Detect which cell encompasses the target text, then output its (X, Y) center coordinate. 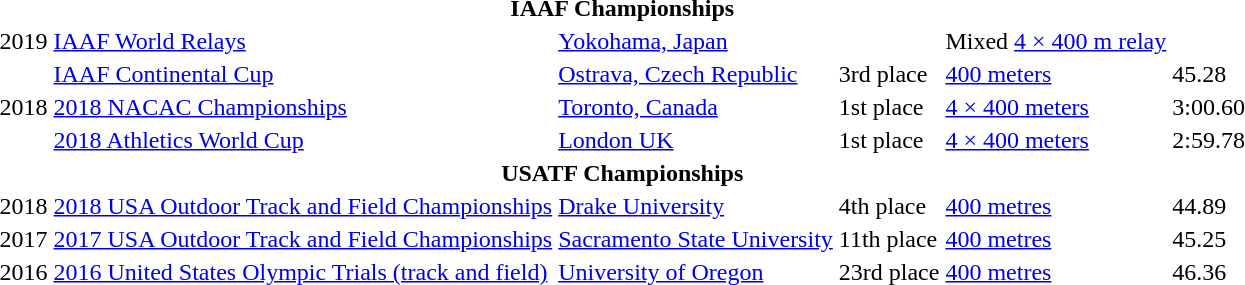
Ostrava, Czech Republic (696, 74)
London UK (696, 140)
Drake University (696, 206)
Mixed 4 × 400 m relay (1056, 41)
3rd place (889, 74)
2018 Athletics World Cup (303, 140)
2017 USA Outdoor Track and Field Championships (303, 239)
11th place (889, 239)
Sacramento State University (696, 239)
2018 USA Outdoor Track and Field Championships (303, 206)
IAAF World Relays (303, 41)
400 meters (1056, 74)
IAAF Continental Cup (303, 74)
Toronto, Canada (696, 107)
2018 NACAC Championships (303, 107)
Yokohama, Japan (696, 41)
4th place (889, 206)
